For the text-containing cell, return its midpoint in [X, Y] coordinate format. 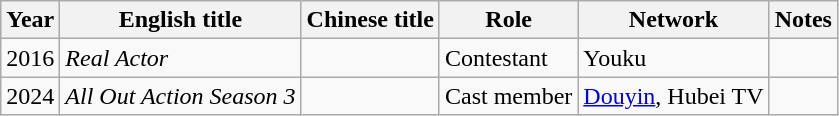
Douyin, Hubei TV [674, 96]
2016 [30, 58]
All Out Action Season 3 [180, 96]
2024 [30, 96]
Chinese title [370, 20]
Cast member [508, 96]
Contestant [508, 58]
Real Actor [180, 58]
Youku [674, 58]
Year [30, 20]
English title [180, 20]
Network [674, 20]
Notes [803, 20]
Role [508, 20]
